Determine the (X, Y) coordinate at the center of the cell enclosing the given text.  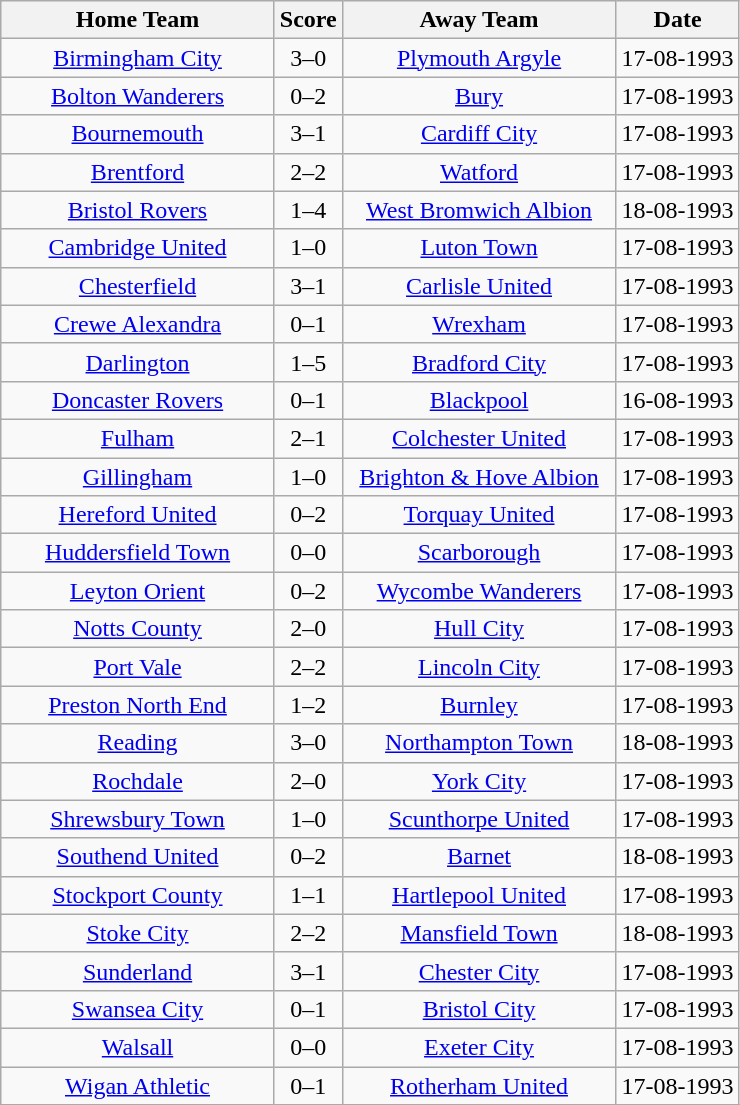
Bradford City (479, 362)
Leyton Orient (138, 591)
2–1 (308, 438)
Brighton & Hove Albion (479, 477)
Date (678, 20)
Luton Town (479, 248)
Rotherham United (479, 1085)
Bournemouth (138, 134)
Shrewsbury Town (138, 819)
Bristol City (479, 1009)
16-08-1993 (678, 400)
Blackpool (479, 400)
Northampton Town (479, 743)
Stockport County (138, 895)
Brentford (138, 172)
Lincoln City (479, 667)
1–5 (308, 362)
Home Team (138, 20)
Plymouth Argyle (479, 58)
Preston North End (138, 705)
Bolton Wanderers (138, 96)
1–4 (308, 210)
Cardiff City (479, 134)
Port Vale (138, 667)
Score (308, 20)
Rochdale (138, 781)
Gillingham (138, 477)
Fulham (138, 438)
Crewe Alexandra (138, 324)
Chesterfield (138, 286)
Birmingham City (138, 58)
Torquay United (479, 515)
Huddersfield Town (138, 553)
Notts County (138, 629)
Burnley (479, 705)
Southend United (138, 857)
Watford (479, 172)
Sunderland (138, 971)
Chester City (479, 971)
Doncaster Rovers (138, 400)
Colchester United (479, 438)
Wigan Athletic (138, 1085)
Away Team (479, 20)
Wycombe Wanderers (479, 591)
Wrexham (479, 324)
Bristol Rovers (138, 210)
Scunthorpe United (479, 819)
Barnet (479, 857)
Mansfield Town (479, 933)
York City (479, 781)
1–2 (308, 705)
Darlington (138, 362)
Swansea City (138, 1009)
Walsall (138, 1047)
Hull City (479, 629)
Bury (479, 96)
Hereford United (138, 515)
Cambridge United (138, 248)
Exeter City (479, 1047)
1–1 (308, 895)
Reading (138, 743)
Scarborough (479, 553)
Stoke City (138, 933)
Carlisle United (479, 286)
West Bromwich Albion (479, 210)
Hartlepool United (479, 895)
